Return (X, Y) of the center of cell containing provided text 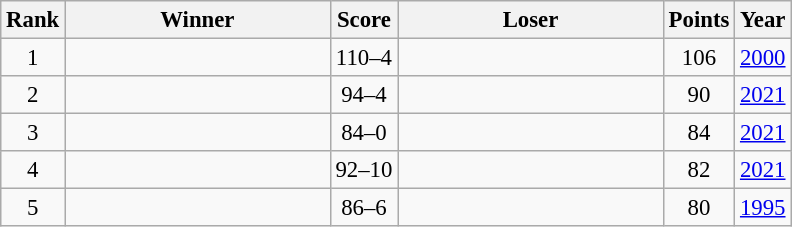
Rank (33, 20)
86–6 (364, 208)
Loser (531, 20)
5 (33, 208)
90 (698, 95)
Winner (198, 20)
Score (364, 20)
2 (33, 95)
80 (698, 208)
4 (33, 170)
84–0 (364, 133)
94–4 (364, 95)
92–10 (364, 170)
1 (33, 58)
84 (698, 133)
82 (698, 170)
1995 (763, 208)
110–4 (364, 58)
2000 (763, 58)
Year (763, 20)
3 (33, 133)
Points (698, 20)
106 (698, 58)
